Determine the [x, y] coordinate at the center of the cell enclosing the given text.  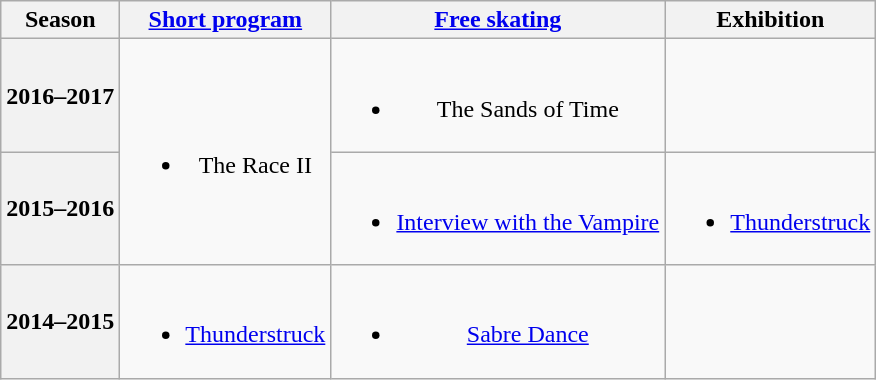
2015–2016 [60, 208]
Free skating [498, 20]
Season [60, 20]
Sabre Dance [498, 322]
The Sands of Time [498, 96]
The Race II [226, 152]
Exhibition [770, 20]
2016–2017 [60, 96]
2014–2015 [60, 322]
Short program [226, 20]
Interview with the Vampire [498, 208]
